Identify which cell holds the provided text, then report its [X, Y] central coordinate. 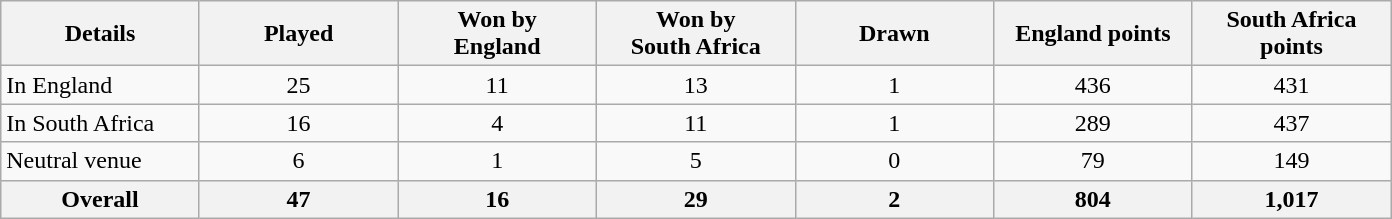
Played [298, 34]
4 [498, 123]
804 [1094, 199]
289 [1094, 123]
25 [298, 85]
Won bySouth Africa [696, 34]
Won byEngland [498, 34]
Details [100, 34]
Drawn [894, 34]
431 [1292, 85]
437 [1292, 123]
6 [298, 161]
5 [696, 161]
1,017 [1292, 199]
79 [1094, 161]
29 [696, 199]
South Africa points [1292, 34]
Neutral venue [100, 161]
149 [1292, 161]
In South Africa [100, 123]
436 [1094, 85]
England points [1094, 34]
47 [298, 199]
13 [696, 85]
0 [894, 161]
In England [100, 85]
2 [894, 199]
Overall [100, 199]
